For the text-containing cell, return its midpoint in [X, Y] coordinate format. 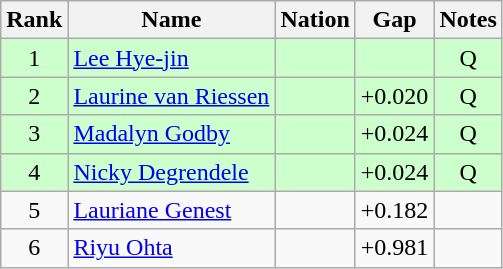
Riyu Ohta [172, 248]
Lauriane Genest [172, 210]
Nation [315, 20]
5 [34, 210]
Madalyn Godby [172, 134]
4 [34, 172]
Nicky Degrendele [172, 172]
Laurine van Riessen [172, 96]
+0.981 [394, 248]
6 [34, 248]
2 [34, 96]
Gap [394, 20]
Name [172, 20]
+0.020 [394, 96]
3 [34, 134]
Lee Hye-jin [172, 58]
+0.182 [394, 210]
Notes [468, 20]
Rank [34, 20]
1 [34, 58]
